Detect which cell encompasses the target text, then output its (X, Y) center coordinate. 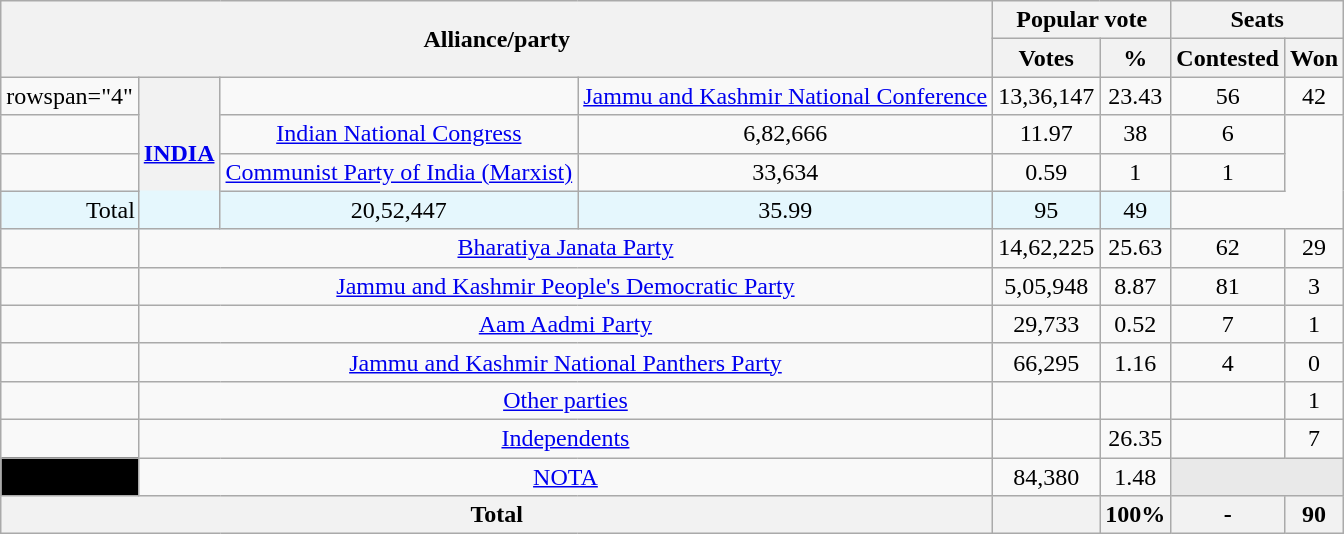
% (1136, 58)
Independents (565, 438)
11.97 (1046, 134)
8.87 (1136, 286)
4 (1228, 362)
90 (1314, 515)
1.16 (1136, 362)
Jammu and Kashmir National Panthers Party (565, 362)
95 (1046, 210)
35.99 (786, 210)
6 (1228, 134)
26.35 (1136, 438)
29 (1314, 248)
42 (1314, 96)
5,05,948 (1046, 286)
84,380 (1046, 477)
Jammu and Kashmir People's Democratic Party (565, 286)
INDIA (179, 153)
49 (1136, 210)
Jammu and Kashmir National Conference (786, 96)
23.43 (1136, 96)
13,36,147 (1046, 96)
Popular vote (1082, 20)
Contested (1228, 58)
rowspan="4" (70, 96)
0.52 (1136, 324)
0 (1314, 362)
6,82,666 (786, 134)
38 (1136, 134)
20,52,447 (399, 210)
25.63 (1136, 248)
0.59 (1046, 172)
Won (1314, 58)
66,295 (1046, 362)
29,733 (1046, 324)
14,62,225 (1046, 248)
Alliance/party (497, 39)
Indian National Congress (399, 134)
3 (1314, 286)
- (1228, 515)
Seats (1258, 20)
NOTA (565, 477)
Other parties (565, 400)
56 (1228, 96)
62 (1228, 248)
Bharatiya Janata Party (565, 248)
Aam Aadmi Party (565, 324)
100% (1136, 515)
81 (1228, 286)
Communist Party of India (Marxist) (399, 172)
33,634 (786, 172)
Votes (1046, 58)
1.48 (1136, 477)
